Find where the given text appears and provide that cell's center as [x, y] coordinate. 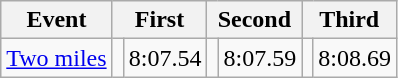
8:08.69 [355, 58]
Third [350, 20]
Event [56, 20]
First [160, 20]
Two miles [56, 58]
Second [254, 20]
8:07.54 [165, 58]
8:07.59 [260, 58]
